Search for the cell housing the specified text and yield its [X, Y] center coordinate. 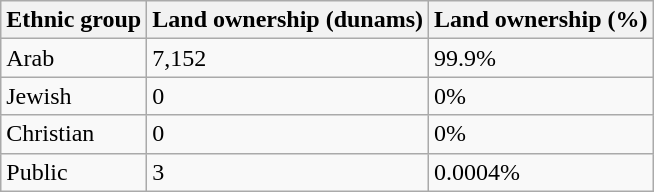
0.0004% [541, 172]
99.9% [541, 58]
Ethnic group [74, 20]
Jewish [74, 96]
Christian [74, 134]
7,152 [288, 58]
Land ownership (%) [541, 20]
Public [74, 172]
3 [288, 172]
Land ownership (dunams) [288, 20]
Arab [74, 58]
